Find where the given text appears and provide that cell's center as [x, y] coordinate. 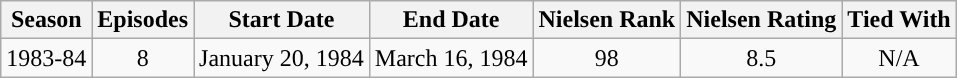
Season [46, 20]
8.5 [762, 58]
Nielsen Rating [762, 20]
March 16, 1984 [451, 58]
Tied With [899, 20]
N/A [899, 58]
8 [143, 58]
1983-84 [46, 58]
Start Date [282, 20]
Nielsen Rank [607, 20]
Episodes [143, 20]
January 20, 1984 [282, 58]
End Date [451, 20]
98 [607, 58]
